From the cell containing the given text, extract its center point as [x, y] coordinate. 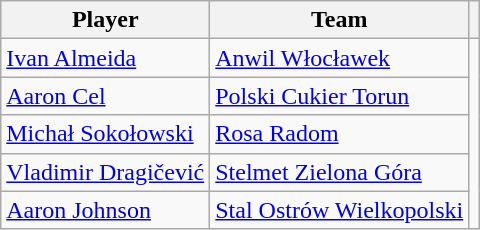
Anwil Włocławek [340, 58]
Team [340, 20]
Player [106, 20]
Michał Sokołowski [106, 134]
Aaron Cel [106, 96]
Vladimir Dragičević [106, 172]
Aaron Johnson [106, 210]
Stelmet Zielona Góra [340, 172]
Stal Ostrów Wielkopolski [340, 210]
Ivan Almeida [106, 58]
Rosa Radom [340, 134]
Polski Cukier Torun [340, 96]
